From the cell containing the given text, extract its center point as [x, y] coordinate. 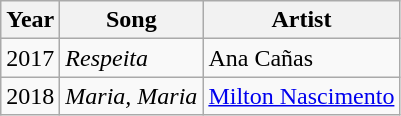
Ana Cañas [302, 58]
Maria, Maria [132, 96]
Song [132, 20]
Artist [302, 20]
Respeita [132, 58]
2017 [30, 58]
Year [30, 20]
Milton Nascimento [302, 96]
2018 [30, 96]
